Determine the (X, Y) coordinate at the center of the cell enclosing the given text.  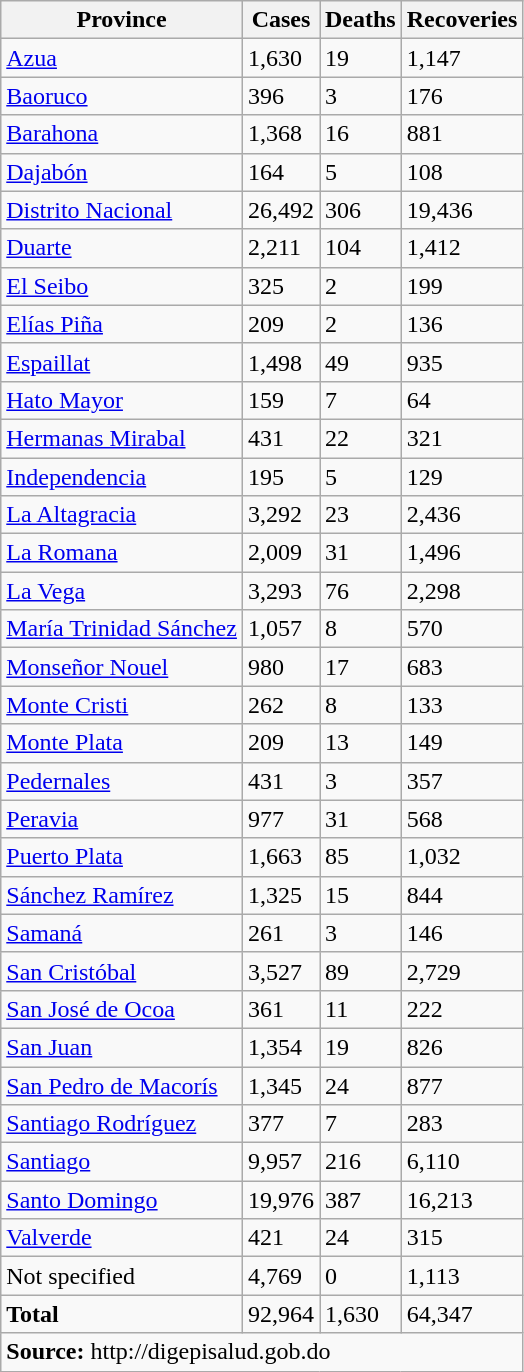
321 (462, 438)
La Vega (122, 591)
195 (280, 477)
Peravia (122, 819)
1,113 (462, 1276)
1,345 (280, 1085)
826 (462, 1047)
22 (361, 438)
11 (361, 1009)
199 (462, 286)
Azua (122, 58)
89 (361, 971)
Hermanas Mirabal (122, 438)
Sánchez Ramírez (122, 895)
Santiago Rodríguez (122, 1124)
283 (462, 1124)
Distrito Nacional (122, 210)
1,325 (280, 895)
357 (462, 781)
1,147 (462, 58)
9,957 (280, 1162)
Santo Domingo (122, 1200)
387 (361, 1200)
María Trinidad Sánchez (122, 629)
136 (462, 324)
El Seibo (122, 286)
Elías Piña (122, 324)
San José de Ocoa (122, 1009)
2,211 (280, 248)
85 (361, 857)
4,769 (280, 1276)
935 (462, 362)
Cases (280, 20)
Source: http://digepisalud.gob.do (262, 1352)
La Altagracia (122, 515)
2,436 (462, 515)
104 (361, 248)
844 (462, 895)
683 (462, 667)
Baoruco (122, 96)
13 (361, 743)
1,032 (462, 857)
Santiago (122, 1162)
3,292 (280, 515)
92,964 (280, 1314)
377 (280, 1124)
1,663 (280, 857)
149 (462, 743)
Valverde (122, 1238)
15 (361, 895)
262 (280, 705)
San Pedro de Macorís (122, 1085)
Duarte (122, 248)
361 (280, 1009)
Dajabón (122, 172)
3,293 (280, 591)
261 (280, 933)
Total (122, 1314)
1,368 (280, 134)
133 (462, 705)
17 (361, 667)
Recoveries (462, 20)
306 (361, 210)
1,354 (280, 1047)
164 (280, 172)
129 (462, 477)
San Juan (122, 1047)
19,436 (462, 210)
Barahona (122, 134)
881 (462, 134)
159 (280, 400)
877 (462, 1085)
16,213 (462, 1200)
2,729 (462, 971)
16 (361, 134)
0 (361, 1276)
176 (462, 96)
76 (361, 591)
421 (280, 1238)
Pedernales (122, 781)
Province (122, 20)
19,976 (280, 1200)
Monte Plata (122, 743)
64 (462, 400)
2,009 (280, 553)
396 (280, 96)
San Cristóbal (122, 971)
Hato Mayor (122, 400)
Monseñor Nouel (122, 667)
568 (462, 819)
3,527 (280, 971)
977 (280, 819)
Deaths (361, 20)
980 (280, 667)
23 (361, 515)
Independencia (122, 477)
325 (280, 286)
49 (361, 362)
Not specified (122, 1276)
222 (462, 1009)
315 (462, 1238)
1,057 (280, 629)
26,492 (280, 210)
108 (462, 172)
Espaillat (122, 362)
1,496 (462, 553)
570 (462, 629)
6,110 (462, 1162)
Monte Cristi (122, 705)
2,298 (462, 591)
1,498 (280, 362)
Puerto Plata (122, 857)
216 (361, 1162)
Samaná (122, 933)
1,412 (462, 248)
64,347 (462, 1314)
La Romana (122, 553)
146 (462, 933)
